Scan for the cell matching the given text and deliver its (x, y) coordinate at center. 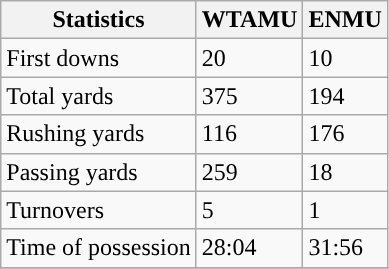
Turnovers (99, 210)
Time of possession (99, 248)
31:56 (345, 248)
Rushing yards (99, 134)
116 (250, 134)
Statistics (99, 20)
Total yards (99, 96)
Passing yards (99, 172)
176 (345, 134)
5 (250, 210)
375 (250, 96)
28:04 (250, 248)
10 (345, 58)
259 (250, 172)
20 (250, 58)
18 (345, 172)
1 (345, 210)
ENMU (345, 20)
First downs (99, 58)
WTAMU (250, 20)
194 (345, 96)
